Find where the given text appears and provide that cell's center as (X, Y) coordinate. 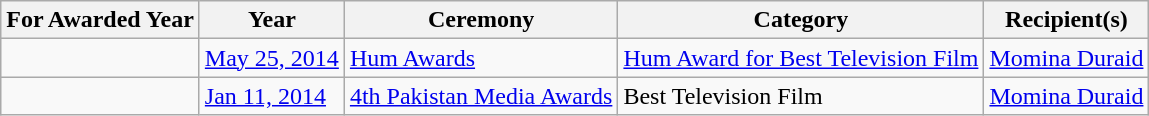
4th Pakistan Media Awards (480, 96)
Recipient(s) (1066, 20)
Jan 11, 2014 (272, 96)
For Awarded Year (100, 20)
Year (272, 20)
Ceremony (480, 20)
May 25, 2014 (272, 58)
Hum Awards (480, 58)
Category (801, 20)
Hum Award for Best Television Film (801, 58)
Best Television Film (801, 96)
